Return [x, y] of the center of cell containing provided text 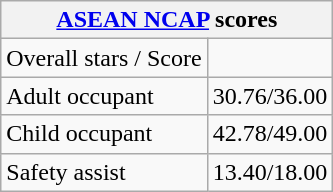
Safety assist [104, 172]
42.78/49.00 [270, 134]
Adult occupant [104, 96]
30.76/36.00 [270, 96]
ASEAN NCAP scores [167, 20]
13.40/18.00 [270, 172]
Overall stars / Score [104, 58]
Child occupant [104, 134]
